Capture the cell that displays the provided text and extract its [X, Y] central coordinate. 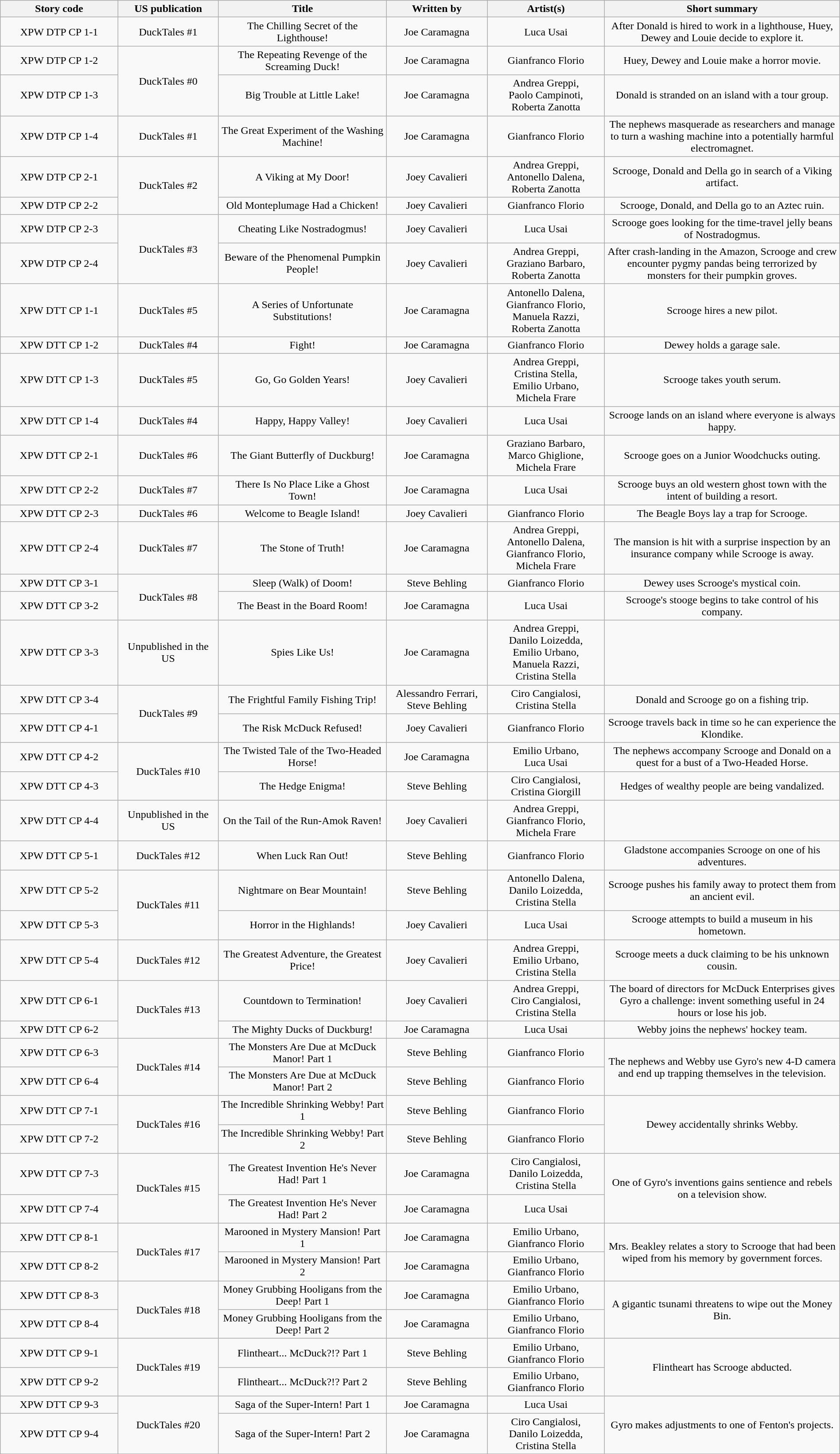
Nightmare on Bear Mountain! [302, 890]
The nephews and Webby use Gyro's new 4-D camera and end up trapping themselves in the television. [722, 1067]
Huey, Dewey and Louie make a horror movie. [722, 60]
Scrooge goes looking for the time-travel jelly beans of Nostradogmus. [722, 229]
XPW DTT CP 6-2 [59, 1030]
Andrea Greppi, Ciro Cangialosi, Cristina Stella [546, 1001]
Written by [437, 9]
Marooned in Mystery Mansion! Part 2 [302, 1266]
Marooned in Mystery Mansion! Part 1 [302, 1238]
Dewey accidentally shrinks Webby. [722, 1125]
Donald and Scrooge go on a fishing trip. [722, 700]
Old Monteplumage Had a Chicken! [302, 206]
Graziano Barbaro, Marco Ghiglione, Michela Frare [546, 456]
After crash-landing in the Amazon, Scrooge and crew encounter pygmy pandas being terrorized by monsters for their pumpkin groves. [722, 263]
XPW DTT CP 9-4 [59, 1434]
The Chilling Secret of the Lighthouse! [302, 32]
XPW DTT CP 9-3 [59, 1404]
Go, Go Golden Years! [302, 379]
Scrooge's stooge begins to take control of his company. [722, 606]
Antonello Dalena, Gianfranco Florio, Manuela Razzi, Roberta Zanotta [546, 310]
XPW DTT CP 5-1 [59, 856]
The Repeating Revenge of the Screaming Duck! [302, 60]
Andrea Greppi, Paolo Campinoti, Roberta Zanotta [546, 95]
After Donald is hired to work in a lighthouse, Huey, Dewey and Louie decide to explore it. [722, 32]
One of Gyro's inventions gains sentience and rebels on a television show. [722, 1188]
XPW DTT CP 4-2 [59, 757]
Scrooge hires a new pilot. [722, 310]
Money Grubbing Hooligans from the Deep! Part 1 [302, 1295]
XPW DTT CP 8-4 [59, 1324]
DuckTales #3 [168, 249]
XPW DTT CP 8-2 [59, 1266]
Saga of the Super-Intern! Part 1 [302, 1404]
XPW DTT CP 7-1 [59, 1110]
The nephews masquerade as researchers and manage to turn a washing machine into a potentially harmful electromagnet. [722, 136]
Andrea Greppi, Graziano Barbaro, Roberta Zanotta [546, 263]
Happy, Happy Valley! [302, 420]
Artist(s) [546, 9]
XPW DTP CP 2-1 [59, 177]
The Frightful Family Fishing Trip! [302, 700]
XPW DTT CP 8-3 [59, 1295]
Title [302, 9]
XPW DTT CP 9-2 [59, 1381]
XPW DTT CP 2-4 [59, 548]
The board of directors for McDuck Enterprises gives Gyro a challenge: invent something useful in 24 hours or lose his job. [722, 1001]
Saga of the Super-Intern! Part 2 [302, 1434]
There Is No Place Like a Ghost Town! [302, 490]
On the Tail of the Run-Amok Raven! [302, 821]
XPW DTT CP 6-4 [59, 1082]
Cheating Like Nostradogmus! [302, 229]
XPW DTT CP 7-4 [59, 1208]
DuckTales #9 [168, 714]
A gigantic tsunami threatens to wipe out the Money Bin. [722, 1309]
DuckTales #13 [168, 1009]
XPW DTT CP 3-2 [59, 606]
Scrooge goes on a Junior Woodchucks outing. [722, 456]
XPW DTT CP 5-2 [59, 890]
XPW DTT CP 2-1 [59, 456]
Dewey uses Scrooge's mystical coin. [722, 583]
The Hedge Enigma! [302, 786]
The Greatest Invention He's Never Had! Part 1 [302, 1174]
The Greatest Adventure, the Greatest Price! [302, 960]
DuckTales #16 [168, 1125]
Scrooge takes youth serum. [722, 379]
DuckTales #0 [168, 81]
Flintheart has Scrooge abducted. [722, 1367]
A Viking at My Door! [302, 177]
XPW DTT CP 5-3 [59, 925]
XPW DTP CP 2-2 [59, 206]
XPW DTT CP 8-1 [59, 1238]
Ciro Cangialosi, Cristina Giorgill [546, 786]
The Giant Butterfly of Duckburg! [302, 456]
Scrooge travels back in time so he can experience the Klondike. [722, 728]
Scrooge buys an old western ghost town with the intent of building a resort. [722, 490]
Andrea Greppi, Emilio Urbano, Cristina Stella [546, 960]
The Incredible Shrinking Webby! Part 2 [302, 1139]
The Incredible Shrinking Webby! Part 1 [302, 1110]
Emilio Urbano, Luca Usai [546, 757]
Flintheart... McDuck?!? Part 1 [302, 1353]
XPW DTT CP 4-1 [59, 728]
Andrea Greppi, Gianfranco Florio, Michela Frare [546, 821]
The Monsters Are Due at McDuck Manor! Part 2 [302, 1082]
The Great Experiment of the Washing Machine! [302, 136]
Short summary [722, 9]
Story code [59, 9]
DuckTales #2 [168, 185]
Horror in the Highlands! [302, 925]
The Mighty Ducks of Duckburg! [302, 1030]
The nephews accompany Scrooge and Donald on a quest for a bust of a Two-Headed Horse. [722, 757]
XPW DTP CP 2-3 [59, 229]
Gyro makes adjustments to one of Fenton's projects. [722, 1425]
DuckTales #18 [168, 1309]
DuckTales #19 [168, 1367]
XPW DTT CP 6-1 [59, 1001]
DuckTales #10 [168, 771]
DuckTales #14 [168, 1067]
XPW DTT CP 5-4 [59, 960]
XPW DTT CP 1-2 [59, 345]
Countdown to Termination! [302, 1001]
DuckTales #8 [168, 598]
Scrooge, Donald, and Della go to an Aztec ruin. [722, 206]
Mrs. Beakley relates a story to Scrooge that had been wiped from his memory by government forces. [722, 1252]
XPW DTT CP 7-3 [59, 1174]
US publication [168, 9]
XPW DTT CP 6-3 [59, 1052]
Alessandro Ferrari, Steve Behling [437, 700]
XPW DTP CP 1-2 [59, 60]
Big Trouble at Little Lake! [302, 95]
Scrooge attempts to build a museum in his hometown. [722, 925]
XPW DTT CP 1-3 [59, 379]
The Greatest Invention He's Never Had! Part 2 [302, 1208]
Money Grubbing Hooligans from the Deep! Part 2 [302, 1324]
Fight! [302, 345]
The Stone of Truth! [302, 548]
DuckTales #15 [168, 1188]
XPW DTP CP 1-1 [59, 32]
Welcome to Beagle Island! [302, 513]
XPW DTT CP 3-4 [59, 700]
XPW DTT CP 2-2 [59, 490]
Scrooge meets a duck claiming to be his unknown cousin. [722, 960]
XPW DTT CP 9-1 [59, 1353]
XPW DTP CP 1-4 [59, 136]
Flintheart... McDuck?!? Part 2 [302, 1381]
DuckTales #11 [168, 904]
The mansion is hit with a surprise inspection by an insurance company while Scrooge is away. [722, 548]
XPW DTP CP 1-3 [59, 95]
XPW DTT CP 3-3 [59, 653]
XPW DTT CP 7-2 [59, 1139]
Andrea Greppi, Antonello Dalena, Roberta Zanotta [546, 177]
The Risk McDuck Refused! [302, 728]
Spies Like Us! [302, 653]
Dewey holds a garage sale. [722, 345]
Andrea Greppi, Cristina Stella, Emilio Urbano, Michela Frare [546, 379]
Beware of the Phenomenal Pumpkin People! [302, 263]
DuckTales #20 [168, 1425]
Andrea Greppi, Antonello Dalena, Gianfranco Florio, Michela Frare [546, 548]
Scrooge lands on an island where everyone is always happy. [722, 420]
The Twisted Tale of the Two-Headed Horse! [302, 757]
XPW DTT CP 3-1 [59, 583]
XPW DTT CP 1-4 [59, 420]
Sleep (Walk) of Doom! [302, 583]
Andrea Greppi, Danilo Loizedda, Emilio Urbano, Manuela Razzi, Cristina Stella [546, 653]
Webby joins the nephews' hockey team. [722, 1030]
A Series of Unfortunate Substitutions! [302, 310]
When Luck Ran Out! [302, 856]
Antonello Dalena, Danilo Loizedda, Cristina Stella [546, 890]
XPW DTT CP 4-4 [59, 821]
The Beagle Boys lay a trap for Scrooge. [722, 513]
The Monsters Are Due at McDuck Manor! Part 1 [302, 1052]
The Beast in the Board Room! [302, 606]
XPW DTP CP 2-4 [59, 263]
Donald is stranded on an island with a tour group. [722, 95]
XPW DTT CP 4-3 [59, 786]
Gladstone accompanies Scrooge on one of his adventures. [722, 856]
DuckTales #17 [168, 1252]
Scrooge pushes his family away to protect them from an ancient evil. [722, 890]
XPW DTT CP 1-1 [59, 310]
Ciro Cangialosi, Cristina Stella [546, 700]
Hedges of wealthy people are being vandalized. [722, 786]
Scrooge, Donald and Della go in search of a Viking artifact. [722, 177]
XPW DTT CP 2-3 [59, 513]
